Locate the cell with the specified text and output its (X, Y) center coordinate. 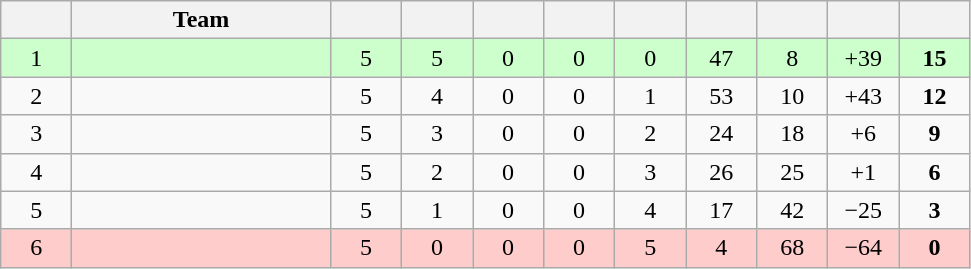
25 (792, 172)
15 (934, 58)
10 (792, 96)
24 (722, 134)
+1 (864, 172)
8 (792, 58)
17 (722, 210)
53 (722, 96)
+39 (864, 58)
12 (934, 96)
68 (792, 248)
26 (722, 172)
42 (792, 210)
−64 (864, 248)
+6 (864, 134)
18 (792, 134)
9 (934, 134)
Team (202, 20)
47 (722, 58)
+43 (864, 96)
−25 (864, 210)
